Return [X, Y] of the center of cell containing provided text 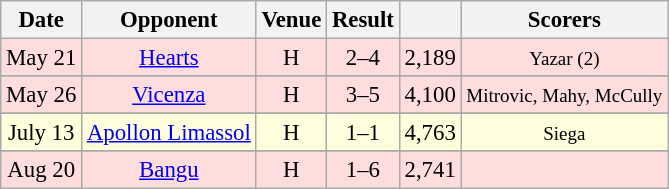
Aug 20 [42, 170]
Venue [292, 20]
Apollon Limassol [169, 133]
Yazar (2) [564, 58]
Siega [564, 133]
2,189 [430, 58]
July 13 [42, 133]
May 26 [42, 95]
Bangu [169, 170]
4,763 [430, 133]
May 21 [42, 58]
Date [42, 20]
4,100 [430, 95]
3–5 [364, 95]
Scorers [564, 20]
Opponent [169, 20]
Vicenza [169, 95]
2–4 [364, 58]
Mitrovic, Mahy, McCully [564, 95]
1–6 [364, 170]
Result [364, 20]
1–1 [364, 133]
2,741 [430, 170]
Hearts [169, 58]
